Determine the (X, Y) coordinate at the center of the cell enclosing the given text.  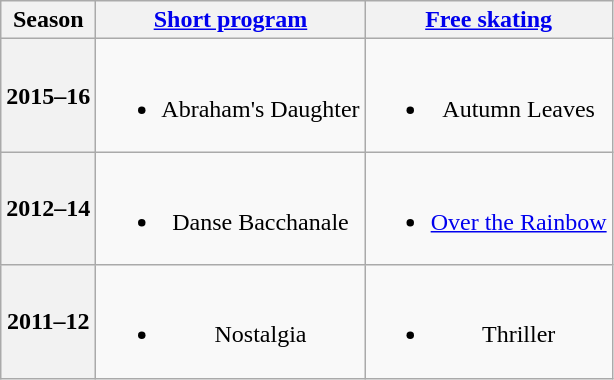
Season (48, 20)
Danse Bacchanale (230, 208)
Short program (230, 20)
Over the Rainbow (488, 208)
2012–14 (48, 208)
Nostalgia (230, 322)
2011–12 (48, 322)
2015–16 (48, 96)
Abraham's Daughter (230, 96)
Autumn Leaves (488, 96)
Free skating (488, 20)
Thriller (488, 322)
